Capture the cell that displays the provided text and extract its (X, Y) central coordinate. 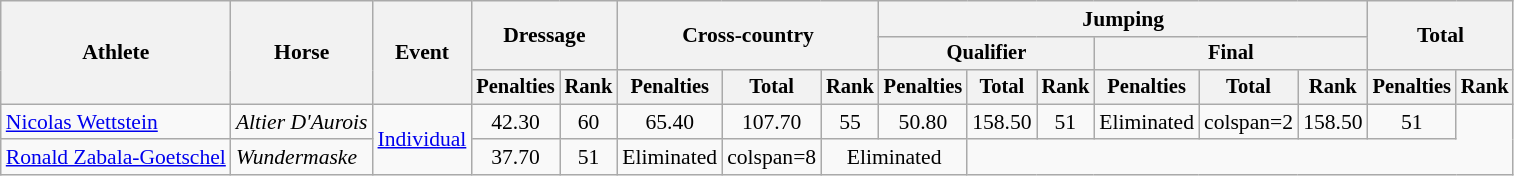
55 (850, 122)
Nicolas Wettstein (116, 122)
42.30 (515, 122)
colspan=2 (1248, 122)
107.70 (772, 122)
37.70 (515, 158)
Wundermaske (302, 158)
Individual (422, 140)
Ronald Zabala-Goetschel (116, 158)
Qualifier (986, 54)
Athlete (116, 52)
Cross-country (748, 36)
Final (1230, 54)
Dressage (544, 36)
Event (422, 52)
50.80 (923, 122)
65.40 (670, 122)
Horse (302, 52)
Jumping (1124, 19)
60 (589, 122)
colspan=8 (772, 158)
Altier D'Aurois (302, 122)
